For the text-containing cell, return its midpoint in [X, Y] coordinate format. 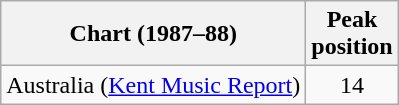
Peakposition [352, 34]
14 [352, 85]
Chart (1987–88) [154, 34]
Australia (Kent Music Report) [154, 85]
